Provide the [X, Y] coordinate of the cell's center where the given text is located.  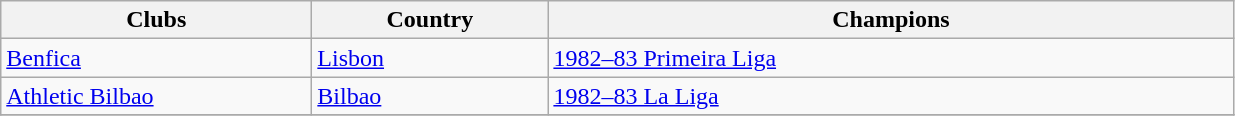
Benfica [156, 58]
Clubs [156, 20]
Athletic Bilbao [156, 96]
Champions [891, 20]
Country [430, 20]
Lisbon [430, 58]
1982–83 La Liga [891, 96]
Bilbao [430, 96]
1982–83 Primeira Liga [891, 58]
